Capture the cell that displays the provided text and extract its [X, Y] central coordinate. 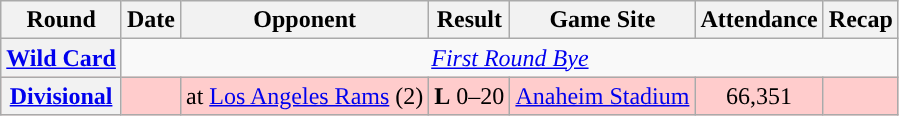
L 0–20 [470, 96]
First Round Bye [510, 58]
Anaheim Stadium [602, 96]
Round [62, 20]
Divisional [62, 96]
Game Site [602, 20]
Date [150, 20]
Wild Card [62, 58]
Result [470, 20]
Opponent [304, 20]
Attendance [759, 20]
Recap [860, 20]
at Los Angeles Rams (2) [304, 96]
66,351 [759, 96]
